Capture the cell that displays the provided text and extract its [x, y] central coordinate. 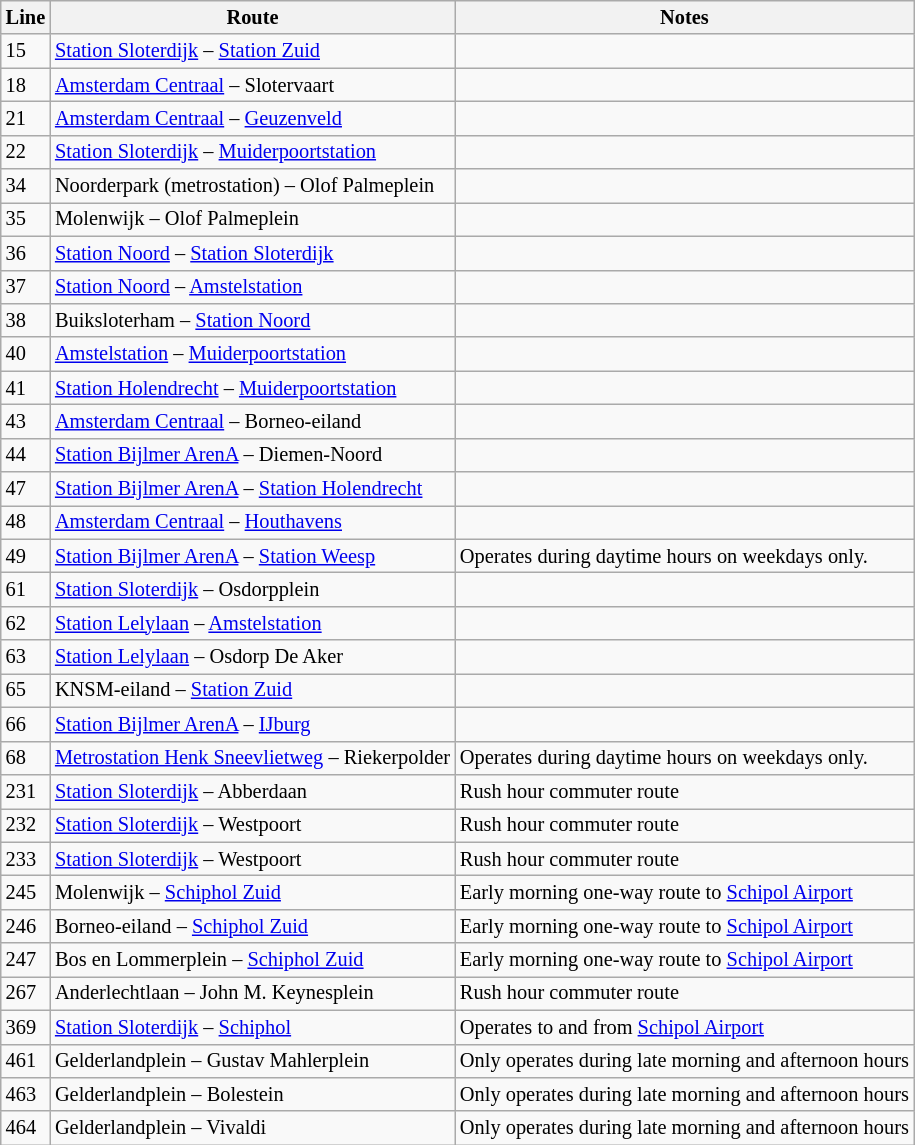
461 [26, 1061]
233 [26, 859]
48 [26, 522]
Line [26, 17]
Station Lelylaan – Osdorp De Aker [252, 657]
Station Sloterdijk – Station Zuid [252, 51]
Bos en Lommerplein – Schiphol Zuid [252, 960]
Borneo-eiland – Schiphol Zuid [252, 926]
Station Bijlmer ArenA – Diemen-Noord [252, 455]
Station Bijlmer ArenA – Station Holendrecht [252, 489]
231 [26, 791]
61 [26, 589]
245 [26, 892]
Molenwijk – Schiphol Zuid [252, 892]
Amsterdam Centraal – Borneo-eiland [252, 421]
18 [26, 85]
35 [26, 219]
369 [26, 1027]
66 [26, 724]
Metrostation Henk Sneevlietweg – Riekerpolder [252, 758]
Station Lelylaan – Amstelstation [252, 623]
40 [26, 354]
Station Sloterdijk – Osdorpplein [252, 589]
62 [26, 623]
Gelderlandplein – Bolestein [252, 1094]
Gelderlandplein – Gustav Mahlerplein [252, 1061]
Amsterdam Centraal – Houthavens [252, 522]
37 [26, 287]
Amstelstation – Muiderpoortstation [252, 354]
41 [26, 388]
Notes [684, 17]
232 [26, 825]
Station Noord – Station Sloterdijk [252, 253]
Station Holendrecht – Muiderpoortstation [252, 388]
KNSM-eiland – Station Zuid [252, 690]
63 [26, 657]
Anderlechtlaan – John M. Keynesplein [252, 993]
Station Sloterdijk – Schiphol [252, 1027]
Station Sloterdijk – Muiderpoortstation [252, 152]
463 [26, 1094]
Amsterdam Centraal – Geuzenveld [252, 118]
Route [252, 17]
267 [26, 993]
Station Noord – Amstelstation [252, 287]
43 [26, 421]
36 [26, 253]
15 [26, 51]
Station Bijlmer ArenA – IJburg [252, 724]
38 [26, 320]
Amsterdam Centraal – Slotervaart [252, 85]
464 [26, 1128]
Buiksloterham – Station Noord [252, 320]
44 [26, 455]
65 [26, 690]
Station Sloterdijk – Abberdaan [252, 791]
21 [26, 118]
246 [26, 926]
49 [26, 556]
47 [26, 489]
34 [26, 186]
Gelderlandplein – Vivaldi [252, 1128]
22 [26, 152]
Operates to and from Schipol Airport [684, 1027]
Noorderpark (metrostation) – Olof Palmeplein [252, 186]
68 [26, 758]
Molenwijk – Olof Palmeplein [252, 219]
247 [26, 960]
Station Bijlmer ArenA – Station Weesp [252, 556]
